Pinpoint the cell where the given text exists, returning its [x, y] midpoint coordinate. 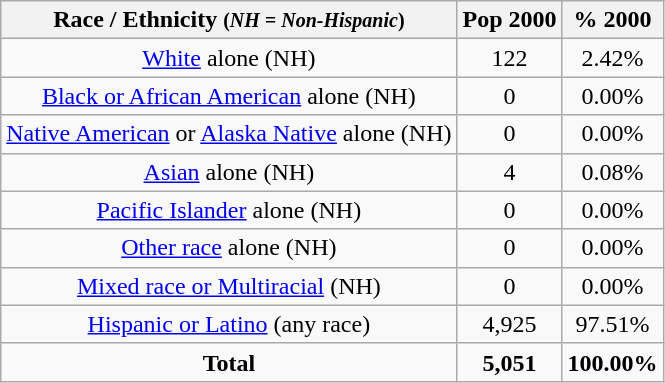
Race / Ethnicity (NH = Non-Hispanic) [229, 20]
Asian alone (NH) [229, 172]
Hispanic or Latino (any race) [229, 324]
4,925 [510, 324]
Pop 2000 [510, 20]
0.08% [612, 172]
100.00% [612, 362]
122 [510, 58]
Black or African American alone (NH) [229, 96]
Mixed race or Multiracial (NH) [229, 286]
Pacific Islander alone (NH) [229, 210]
Other race alone (NH) [229, 248]
White alone (NH) [229, 58]
4 [510, 172]
Native American or Alaska Native alone (NH) [229, 134]
2.42% [612, 58]
Total [229, 362]
97.51% [612, 324]
5,051 [510, 362]
% 2000 [612, 20]
